Extract the [X, Y] coordinate from the center of the cell holding the provided text.  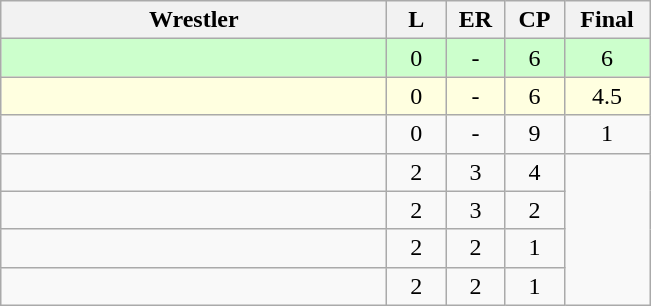
L [416, 20]
CP [534, 20]
4 [534, 172]
ER [476, 20]
Wrestler [194, 20]
Final [607, 20]
9 [534, 134]
4.5 [607, 96]
